Detect which cell encompasses the target text, then output its [x, y] center coordinate. 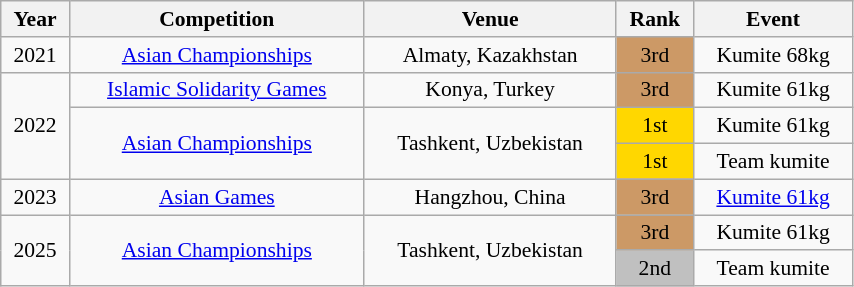
2022 [36, 126]
Year [36, 19]
2023 [36, 197]
Kumite 68kg [774, 55]
Event [774, 19]
Almaty, Kazakhstan [490, 55]
Hangzhou, China [490, 197]
Asian Games [216, 197]
2021 [36, 55]
Konya, Turkey [490, 90]
2025 [36, 250]
Rank [655, 19]
Islamic Solidarity Games [216, 90]
2nd [655, 269]
Venue [490, 19]
Competition [216, 19]
